Search for the cell housing the specified text and yield its (x, y) center coordinate. 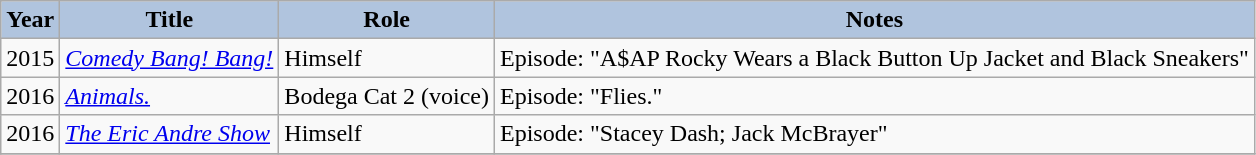
The Eric Andre Show (170, 134)
Animals. (170, 96)
Year (30, 20)
2015 (30, 58)
Episode: "A$AP Rocky Wears a Black Button Up Jacket and Black Sneakers" (875, 58)
Notes (875, 20)
Role (387, 20)
Episode: "Flies." (875, 96)
Bodega Cat 2 (voice) (387, 96)
Episode: "Stacey Dash; Jack McBrayer" (875, 134)
Title (170, 20)
Comedy Bang! Bang! (170, 58)
